Identify which cell holds the provided text, then report its [x, y] central coordinate. 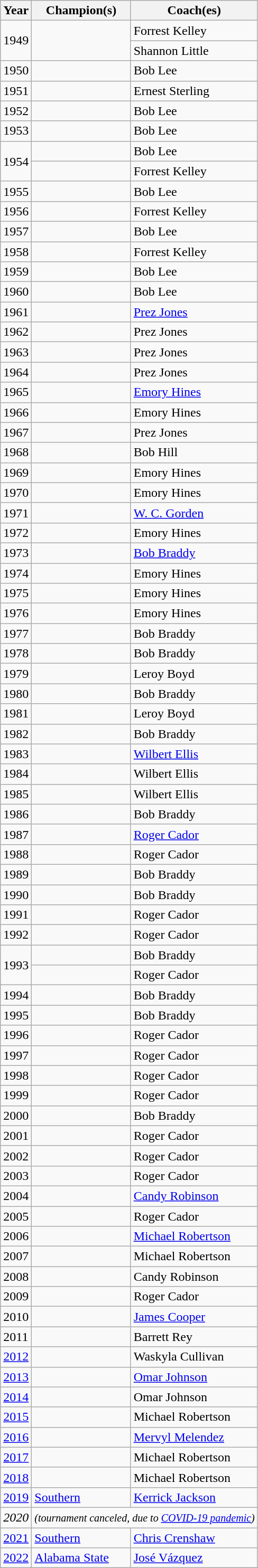
Barrett Rey [194, 1337]
2000 [16, 1116]
1951 [16, 91]
1990 [16, 895]
1983 [16, 754]
2002 [16, 1156]
2019 [16, 1497]
Champion(s) [81, 11]
2005 [16, 1216]
1964 [16, 372]
1978 [16, 654]
Alabama State [81, 1558]
1949 [16, 41]
2018 [16, 1477]
1997 [16, 1055]
1987 [16, 834]
2012 [16, 1357]
1988 [16, 854]
1966 [16, 412]
2003 [16, 1176]
Chris Crenshaw [194, 1538]
Year [16, 11]
2021 [16, 1538]
1979 [16, 674]
1982 [16, 734]
2009 [16, 1297]
1991 [16, 915]
Bob Hill [194, 452]
1958 [16, 252]
1950 [16, 71]
Kerrick Jackson [194, 1497]
W. C. Gorden [194, 513]
1992 [16, 935]
1993 [16, 965]
1989 [16, 874]
1955 [16, 191]
1972 [16, 533]
1954 [16, 161]
1959 [16, 272]
1968 [16, 452]
1998 [16, 1075]
1963 [16, 352]
1999 [16, 1095]
1980 [16, 694]
1965 [16, 392]
Mervyl Melendez [194, 1437]
1976 [16, 613]
1957 [16, 231]
1985 [16, 794]
1970 [16, 493]
1967 [16, 432]
1996 [16, 1035]
2011 [16, 1337]
1953 [16, 131]
2013 [16, 1377]
José Vázquez [194, 1558]
2014 [16, 1397]
1984 [16, 774]
2004 [16, 1196]
1977 [16, 634]
2015 [16, 1417]
2020 [16, 1517]
1981 [16, 714]
1961 [16, 312]
Ernest Sterling [194, 91]
1995 [16, 1015]
2022 [16, 1558]
Waskyla Cullivan [194, 1357]
1952 [16, 111]
1974 [16, 573]
1994 [16, 995]
1969 [16, 473]
1971 [16, 513]
(tournament canceled, due to COVID-19 pandemic) [145, 1517]
1960 [16, 292]
2017 [16, 1457]
2007 [16, 1257]
2016 [16, 1437]
1973 [16, 553]
1975 [16, 593]
1986 [16, 814]
James Cooper [194, 1317]
2001 [16, 1136]
2008 [16, 1277]
1962 [16, 332]
Shannon Little [194, 51]
Coach(es) [194, 11]
1956 [16, 211]
2010 [16, 1317]
2006 [16, 1236]
